From the cell containing the given text, extract its center point as [X, Y] coordinate. 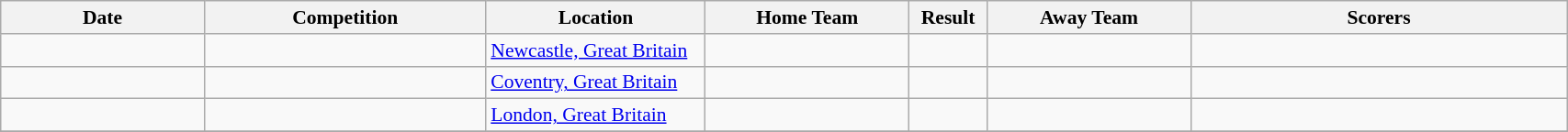
Competition [345, 17]
Away Team [1089, 17]
Newcastle, Great Britain [595, 50]
Coventry, Great Britain [595, 82]
Scorers [1378, 17]
Date [103, 17]
Result [948, 17]
London, Great Britain [595, 115]
Location [595, 17]
Home Team [807, 17]
